Locate the cell with the specified text and output its [X, Y] center coordinate. 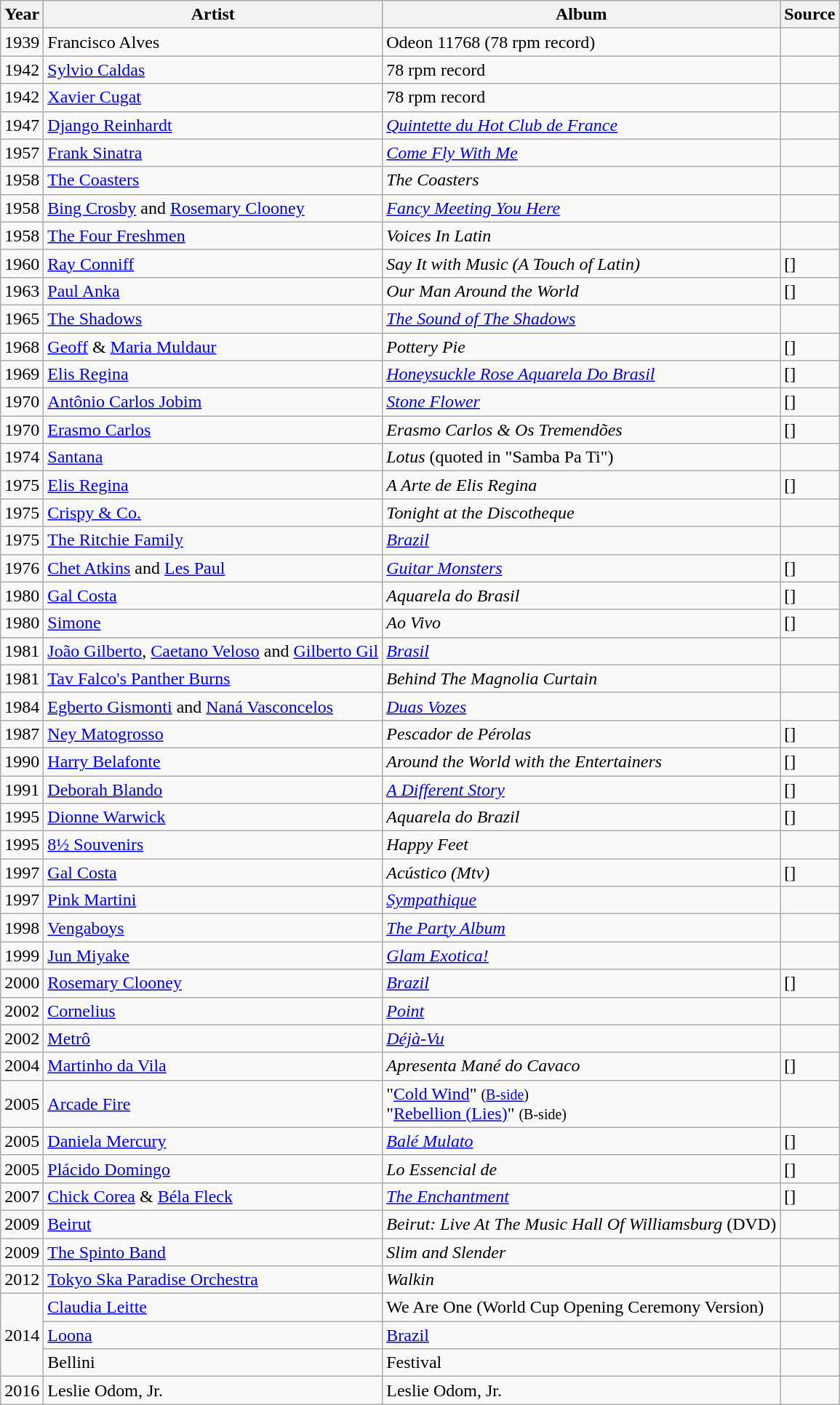
1976 [22, 568]
Brasil [582, 651]
Deborah Blando [213, 789]
Point [582, 1011]
Tokyo Ska Paradise Orchestra [213, 1280]
1987 [22, 734]
2004 [22, 1066]
2012 [22, 1280]
Happy Feet [582, 845]
Chick Corea & Béla Fleck [213, 1196]
Jun Miyake [213, 956]
Ray Conniff [213, 263]
Paul Anka [213, 291]
Source [810, 15]
Behind The Magnolia Curtain [582, 679]
Festival [582, 1363]
Xavier Cugat [213, 97]
Dionne Warwick [213, 817]
Lo Essencial de [582, 1169]
Loona [213, 1335]
Tav Falco's Panther Burns [213, 679]
Lotus (quoted in "Samba Pa Ti") [582, 457]
Claudia Leitte [213, 1308]
Aquarela do Brazil [582, 817]
Daniela Mercury [213, 1141]
Crispy & Co. [213, 513]
Our Man Around the World [582, 291]
2014 [22, 1335]
Déjà-Vu [582, 1038]
1991 [22, 789]
The Sound of The Shadows [582, 319]
Santana [213, 457]
Plácido Domingo [213, 1169]
Duas Vozes [582, 706]
The Four Freshmen [213, 236]
1974 [22, 457]
Pottery Pie [582, 347]
We Are One (World Cup Opening Ceremony Version) [582, 1308]
Stone Flower [582, 402]
Django Reinhardt [213, 125]
1947 [22, 125]
The Party Album [582, 928]
Quintette du Hot Club de France [582, 125]
Erasmo Carlos & Os Tremendões [582, 430]
2016 [22, 1390]
2000 [22, 983]
Guitar Monsters [582, 568]
1960 [22, 263]
Album [582, 15]
1969 [22, 375]
Harry Belafonte [213, 761]
A Arte de Elis Regina [582, 485]
Glam Exotica! [582, 956]
Arcade Fire [213, 1104]
Simone [213, 623]
Tonight at the Discotheque [582, 513]
Erasmo Carlos [213, 430]
Sympathique [582, 900]
Say It with Music (A Touch of Latin) [582, 263]
The Spinto Band [213, 1252]
Sylvio Caldas [213, 70]
Antônio Carlos Jobim [213, 402]
Beirut: Live At The Music Hall Of Williamsburg (DVD) [582, 1224]
Geoff & Maria Muldaur [213, 347]
Pescador de Pérolas [582, 734]
Pink Martini [213, 900]
Rosemary Clooney [213, 983]
Beirut [213, 1224]
Bing Crosby and Rosemary Clooney [213, 208]
Odeon 11768 (78 rpm record) [582, 42]
Ney Matogrosso [213, 734]
8½ Souvenirs [213, 845]
Cornelius [213, 1011]
Aquarela do Brasil [582, 596]
Acústico (Mtv) [582, 873]
1963 [22, 291]
Bellini [213, 1363]
1998 [22, 928]
1984 [22, 706]
Slim and Slender [582, 1252]
A Different Story [582, 789]
1990 [22, 761]
Vengaboys [213, 928]
Balé Mulato [582, 1141]
Chet Atkins and Les Paul [213, 568]
Apresenta Mané do Cavaco [582, 1066]
"Cold Wind" (B-side)"Rebellion (Lies)" (B-side) [582, 1104]
1965 [22, 319]
1939 [22, 42]
Artist [213, 15]
Francisco Alves [213, 42]
Come Fly With Me [582, 153]
Walkin [582, 1280]
Metrô [213, 1038]
1999 [22, 956]
1968 [22, 347]
Frank Sinatra [213, 153]
Fancy Meeting You Here [582, 208]
Ao Vivo [582, 623]
The Shadows [213, 319]
2007 [22, 1196]
Voices In Latin [582, 236]
Egberto Gismonti and Naná Vasconcelos [213, 706]
Honeysuckle Rose Aquarela Do Brasil [582, 375]
Around the World with the Entertainers [582, 761]
1957 [22, 153]
The Enchantment [582, 1196]
João Gilberto, Caetano Veloso and Gilberto Gil [213, 651]
The Ritchie Family [213, 540]
Year [22, 15]
Martinho da Vila [213, 1066]
